Determine the (x, y) coordinate at the center of the cell enclosing the given text.  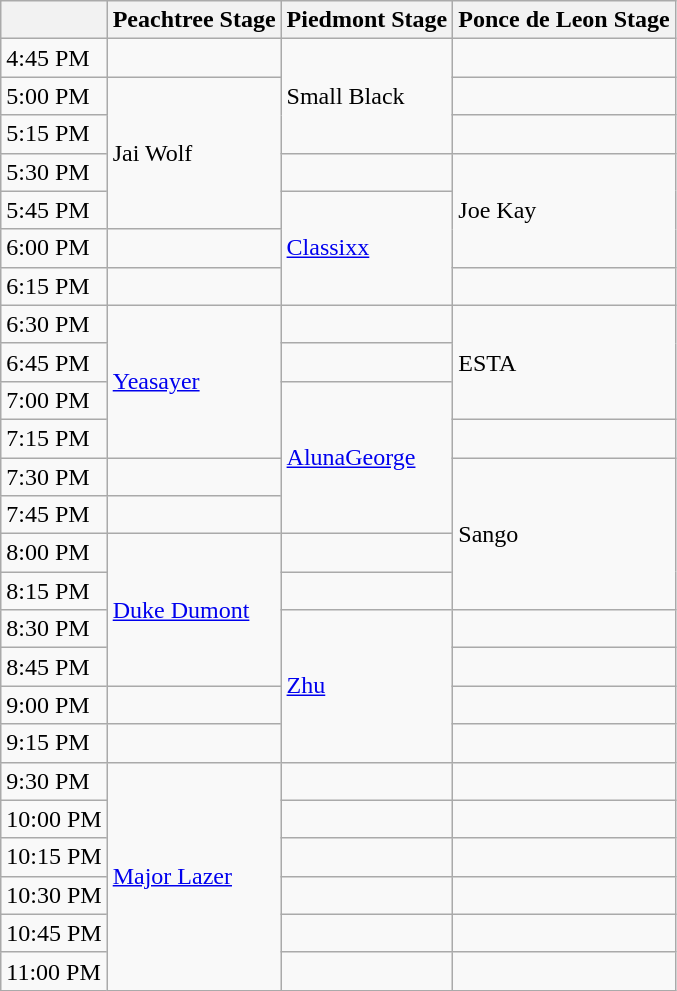
5:00 PM (54, 96)
Major Lazer (194, 876)
7:30 PM (54, 477)
Classixx (367, 248)
Ponce de Leon Stage (564, 20)
Small Black (367, 96)
ESTA (564, 362)
5:15 PM (54, 134)
6:45 PM (54, 362)
10:45 PM (54, 933)
8:30 PM (54, 629)
9:15 PM (54, 743)
Duke Dumont (194, 610)
Sango (564, 534)
8:00 PM (54, 553)
8:15 PM (54, 591)
7:00 PM (54, 400)
5:45 PM (54, 210)
Zhu (367, 686)
7:15 PM (54, 438)
6:15 PM (54, 286)
6:30 PM (54, 324)
8:45 PM (54, 667)
11:00 PM (54, 971)
7:45 PM (54, 515)
9:00 PM (54, 705)
Yeasayer (194, 381)
10:15 PM (54, 857)
AlunaGeorge (367, 457)
10:30 PM (54, 895)
Peachtree Stage (194, 20)
9:30 PM (54, 781)
10:00 PM (54, 819)
Joe Kay (564, 210)
4:45 PM (54, 58)
6:00 PM (54, 248)
Piedmont Stage (367, 20)
5:30 PM (54, 172)
Jai Wolf (194, 153)
